Find where the given text appears and provide that cell's center as [X, Y] coordinate. 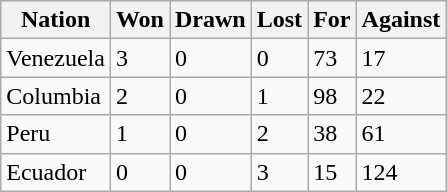
38 [332, 134]
98 [332, 96]
Nation [56, 20]
17 [401, 58]
Drawn [211, 20]
73 [332, 58]
61 [401, 134]
Columbia [56, 96]
For [332, 20]
22 [401, 96]
Ecuador [56, 172]
Peru [56, 134]
Against [401, 20]
124 [401, 172]
15 [332, 172]
Venezuela [56, 58]
Lost [279, 20]
Won [140, 20]
